For the text-containing cell, return its midpoint in [x, y] coordinate format. 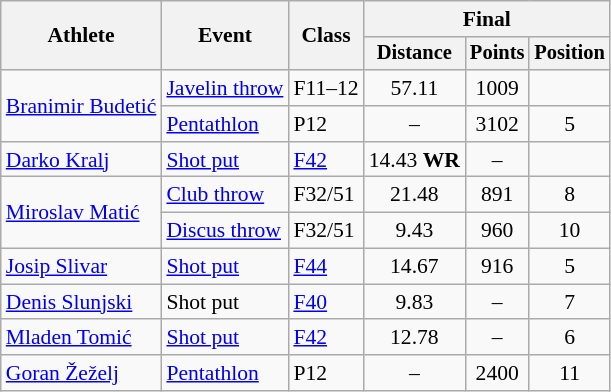
891 [497, 195]
Branimir Budetić [82, 106]
1009 [497, 88]
Denis Slunjski [82, 302]
Goran Žeželj [82, 373]
916 [497, 267]
8 [569, 195]
9.83 [414, 302]
21.48 [414, 195]
Discus throw [224, 231]
10 [569, 231]
14.43 WR [414, 160]
9.43 [414, 231]
Position [569, 54]
Distance [414, 54]
Josip Slivar [82, 267]
Javelin throw [224, 88]
11 [569, 373]
3102 [497, 124]
F44 [326, 267]
Club throw [224, 195]
12.78 [414, 338]
14.67 [414, 267]
Final [487, 19]
Points [497, 54]
2400 [497, 373]
960 [497, 231]
Class [326, 36]
Miroslav Matić [82, 212]
Event [224, 36]
7 [569, 302]
F40 [326, 302]
Athlete [82, 36]
Darko Kralj [82, 160]
6 [569, 338]
Mladen Tomić [82, 338]
F11–12 [326, 88]
57.11 [414, 88]
